For the text-containing cell, return its midpoint in (X, Y) coordinate format. 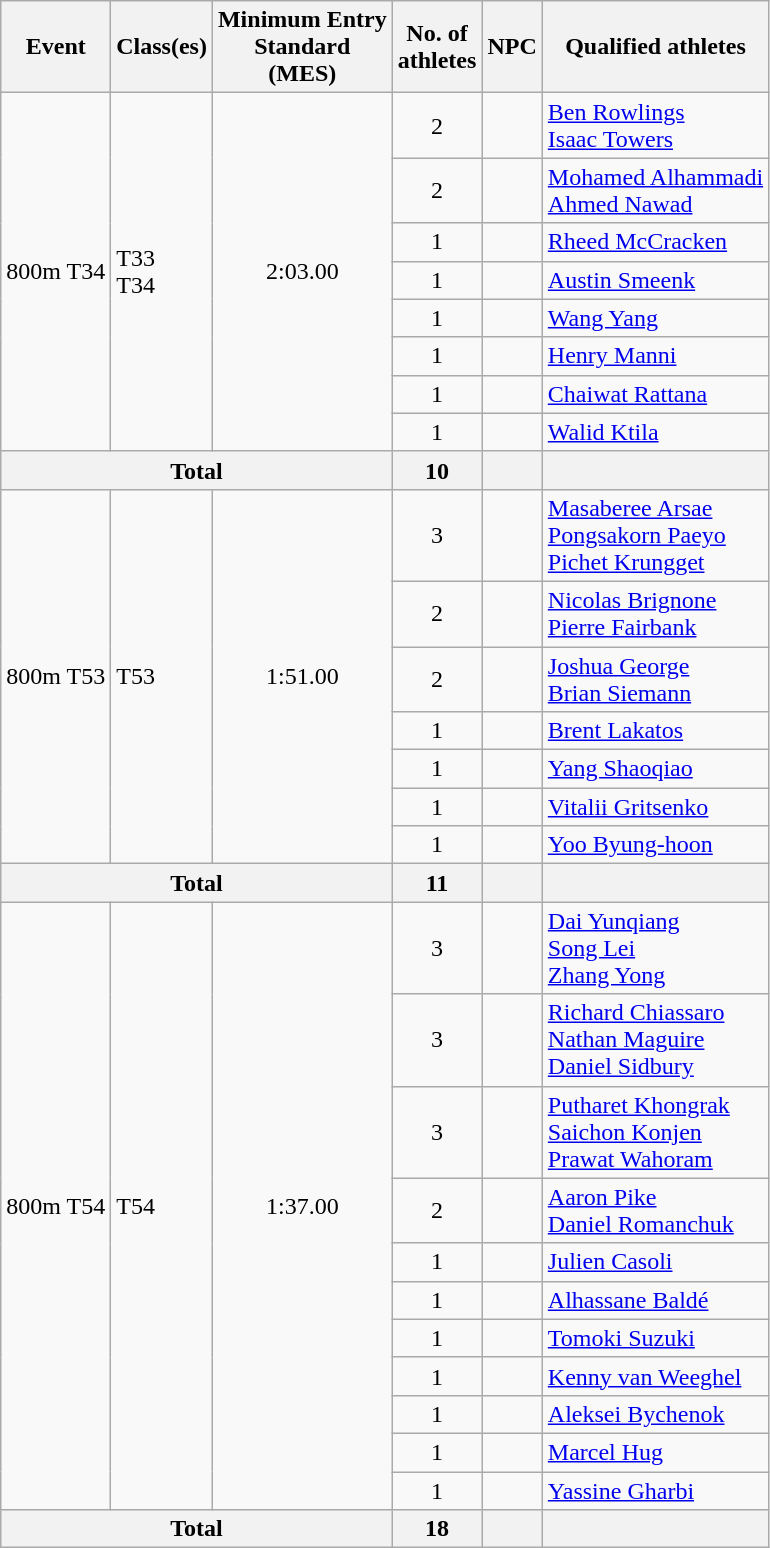
Event (56, 47)
Aleksei Bychenok (655, 1414)
T54 (162, 1206)
Dai YunqiangSong LeiZhang Yong (655, 948)
10 (437, 470)
Yassine Gharbi (655, 1491)
T33T34 (162, 272)
Putharet KhongrakSaichon KonjenPrawat Wahoram (655, 1132)
NPC (512, 47)
Rheed McCracken (655, 242)
Richard ChiassaroNathan MaguireDaniel Sidbury (655, 1040)
Wang Yang (655, 318)
Joshua GeorgeBrian Siemann (655, 678)
Brent Lakatos (655, 731)
Yang Shaoqiao (655, 769)
Julien Casoli (655, 1262)
Tomoki Suzuki (655, 1338)
Nicolas BrignonePierre Fairbank (655, 614)
Ben RowlingsIsaac Towers (655, 126)
Mohamed AlhammadiAhmed Nawad (655, 190)
Class(es) (162, 47)
Austin Smeenk (655, 280)
800m T54 (56, 1206)
Kenny van Weeghel (655, 1376)
Qualified athletes (655, 47)
11 (437, 883)
1:51.00 (302, 676)
Chaiwat Rattana (655, 394)
Minimum Entry Standard (MES) (302, 47)
Vitalii Gritsenko (655, 807)
T53 (162, 676)
No. ofathletes (437, 47)
Alhassane Baldé (655, 1300)
Aaron PikeDaniel Romanchuk (655, 1210)
800m T34 (56, 272)
Walid Ktila (655, 432)
1:37.00 (302, 1206)
18 (437, 1529)
Masaberee ArsaePongsakorn PaeyoPichet Krungget (655, 535)
Marcel Hug (655, 1452)
2:03.00 (302, 272)
800m T53 (56, 676)
Yoo Byung-hoon (655, 845)
Henry Manni (655, 356)
